Capture the cell that displays the provided text and extract its (X, Y) central coordinate. 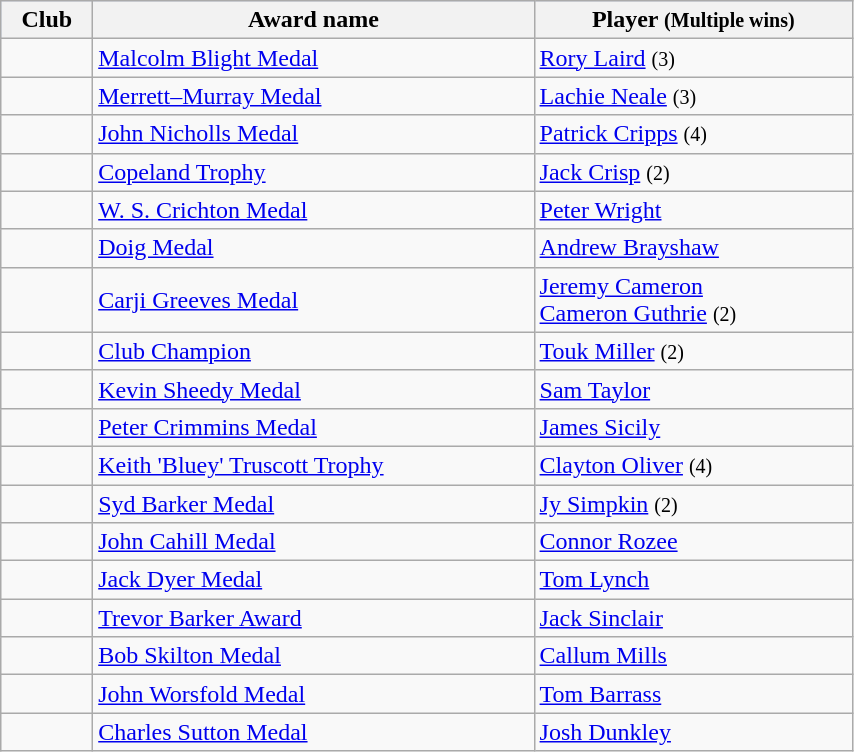
Jack Sinclair (693, 618)
Clayton Oliver (4) (693, 465)
Rory Laird (3) (693, 58)
Doig Medal (314, 248)
Jeremy Cameron Cameron Guthrie (2) (693, 300)
Merrett–Murray Medal (314, 96)
Copeland Trophy (314, 172)
Patrick Cripps (4) (693, 134)
Jack Crisp (2) (693, 172)
John Cahill Medal (314, 542)
Tom Lynch (693, 580)
Bob Skilton Medal (314, 656)
Malcolm Blight Medal (314, 58)
Carji Greeves Medal (314, 300)
John Nicholls Medal (314, 134)
Connor Rozee (693, 542)
Award name (314, 20)
Keith 'Bluey' Truscott Trophy (314, 465)
Peter Wright (693, 210)
Club Champion (314, 351)
Sam Taylor (693, 389)
John Worsfold Medal (314, 694)
Lachie Neale (3) (693, 96)
Syd Barker Medal (314, 503)
Kevin Sheedy Medal (314, 389)
Trevor Barker Award (314, 618)
Tom Barrass (693, 694)
Andrew Brayshaw (693, 248)
Player (Multiple wins) (693, 20)
W. S. Crichton Medal (314, 210)
Jack Dyer Medal (314, 580)
Jy Simpkin (2) (693, 503)
Charles Sutton Medal (314, 732)
Peter Crimmins Medal (314, 427)
Touk Miller (2) (693, 351)
Callum Mills (693, 656)
Josh Dunkley (693, 732)
James Sicily (693, 427)
Club (47, 20)
